Scan for the cell matching the given text and deliver its [x, y] coordinate at center. 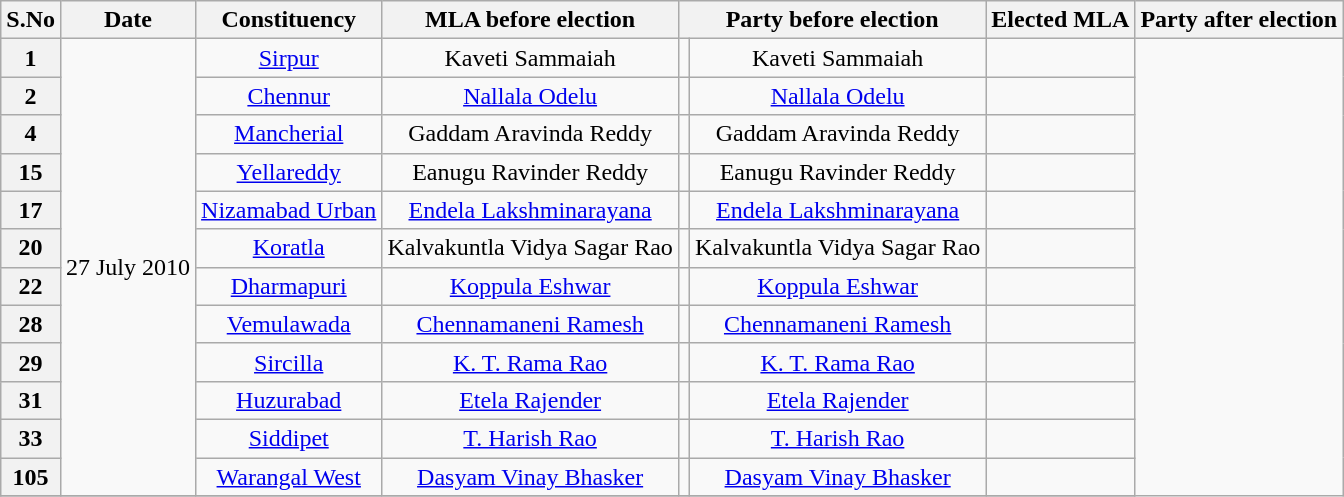
Chennur [289, 96]
17 [31, 210]
Sirpur [289, 58]
Warangal West [289, 477]
1 [31, 58]
29 [31, 362]
MLA before election [530, 20]
Vemulawada [289, 324]
Elected MLA [1060, 20]
Party after election [1239, 20]
Huzurabad [289, 400]
Party before election [832, 20]
Koratla [289, 248]
27 July 2010 [128, 268]
Sircilla [289, 362]
Siddipet [289, 438]
Yellareddy [289, 172]
33 [31, 438]
4 [31, 134]
S.No [31, 20]
31 [31, 400]
Nizamabad Urban [289, 210]
Date [128, 20]
28 [31, 324]
15 [31, 172]
105 [31, 477]
Constituency [289, 20]
20 [31, 248]
Mancherial [289, 134]
Dharmapuri [289, 286]
22 [31, 286]
2 [31, 96]
